Search for the cell housing the specified text and yield its (x, y) center coordinate. 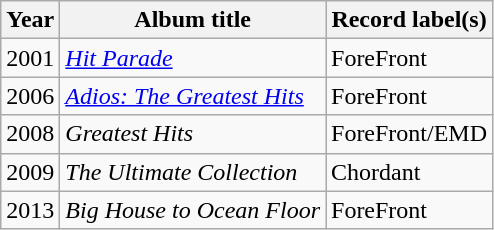
2013 (30, 210)
ForeFront/EMD (410, 134)
The Ultimate Collection (193, 172)
Hit Parade (193, 58)
Chordant (410, 172)
2006 (30, 96)
Greatest Hits (193, 134)
Album title (193, 20)
2001 (30, 58)
2009 (30, 172)
2008 (30, 134)
Big House to Ocean Floor (193, 210)
Record label(s) (410, 20)
Year (30, 20)
Adios: The Greatest Hits (193, 96)
